Find where the given text appears and provide that cell's center as (X, Y) coordinate. 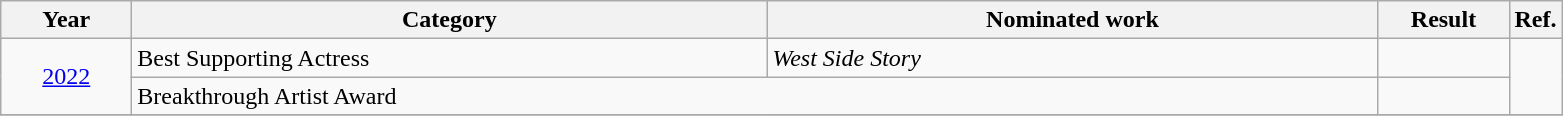
2022 (66, 77)
Breakthrough Artist Award (755, 96)
Year (66, 20)
Result (1444, 20)
West Side Story (1072, 58)
Category (450, 20)
Nominated work (1072, 20)
Ref. (1536, 20)
Best Supporting Actress (450, 58)
